Extract the (x, y) coordinate from the center of the cell holding the provided text.  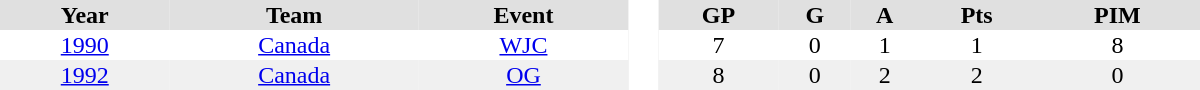
Pts (976, 15)
Event (524, 15)
Team (294, 15)
WJC (524, 45)
7 (718, 45)
GP (718, 15)
OG (524, 75)
1992 (85, 75)
A (885, 15)
1990 (85, 45)
G (815, 15)
Year (85, 15)
PIM (1118, 15)
